From the cell containing the given text, extract its center point as [X, Y] coordinate. 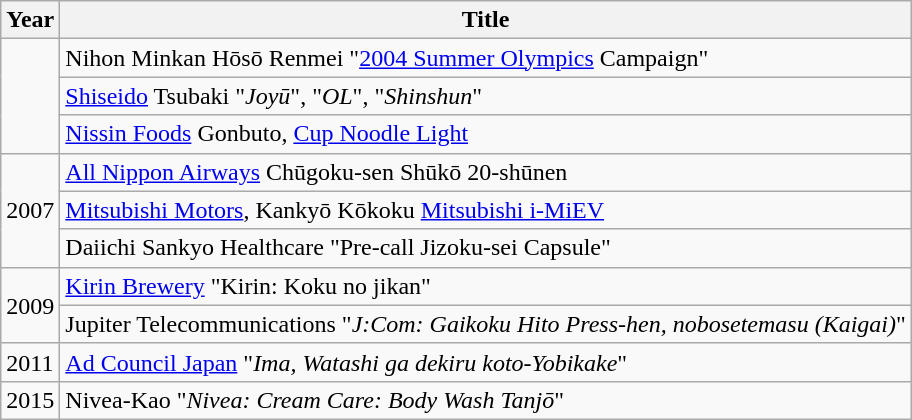
Shiseido Tsubaki "Joyū", "OL", "Shinshun" [486, 96]
All Nippon Airways Chūgoku-sen Shūkō 20-shūnen [486, 172]
Year [30, 20]
2007 [30, 210]
Daiichi Sankyo Healthcare "Pre-call Jizoku-sei Capsule" [486, 248]
Jupiter Telecommunications "J:Com: Gaikoku Hito Press-hen, nobosetemasu (Kaigai)" [486, 324]
2015 [30, 400]
Nivea-Kao "Nivea: Cream Care: Body Wash Tanjō" [486, 400]
2011 [30, 362]
Kirin Brewery "Kirin: Koku no jikan" [486, 286]
Nissin Foods Gonbuto, Cup Noodle Light [486, 134]
Nihon Minkan Hōsō Renmei "2004 Summer Olympics Campaign" [486, 58]
Mitsubishi Motors, Kankyō Kōkoku Mitsubishi i-MiEV [486, 210]
Title [486, 20]
Ad Council Japan "Ima, Watashi ga dekiru koto-Yobikake" [486, 362]
2009 [30, 305]
